Return [x, y] of the center of cell containing provided text 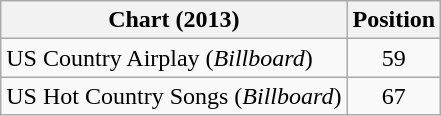
US Country Airplay (Billboard) [174, 58]
Chart (2013) [174, 20]
US Hot Country Songs (Billboard) [174, 96]
Position [394, 20]
67 [394, 96]
59 [394, 58]
